Identify which cell holds the provided text, then report its (x, y) central coordinate. 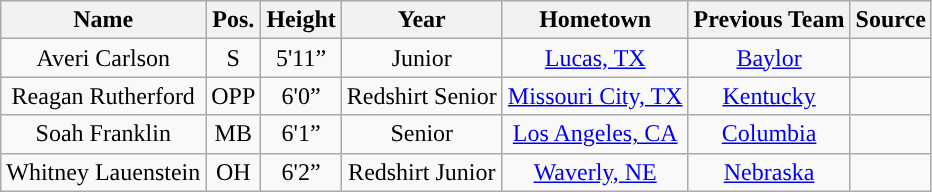
Kentucky (769, 96)
Source (890, 20)
Averi Carlson (104, 58)
OPP (234, 96)
Redshirt Junior (422, 172)
5'11” (301, 58)
Year (422, 20)
6'0” (301, 96)
Pos. (234, 20)
Soah Franklin (104, 134)
Height (301, 20)
Senior (422, 134)
Hometown (595, 20)
MB (234, 134)
Nebraska (769, 172)
OH (234, 172)
Missouri City, TX (595, 96)
6'1” (301, 134)
Whitney Lauenstein (104, 172)
Junior (422, 58)
Reagan Rutherford (104, 96)
Name (104, 20)
Lucas, TX (595, 58)
Columbia (769, 134)
Los Angeles, CA (595, 134)
S (234, 58)
Redshirt Senior (422, 96)
Waverly, NE (595, 172)
Previous Team (769, 20)
6'2” (301, 172)
Baylor (769, 58)
